Search for the cell housing the specified text and yield its [X, Y] center coordinate. 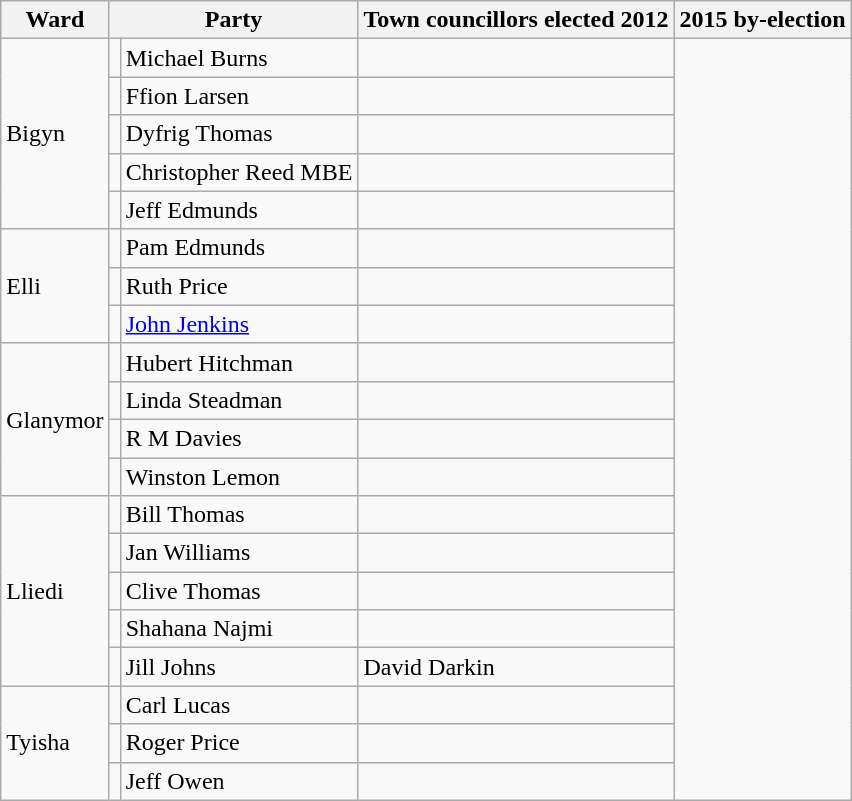
Ruth Price [239, 286]
Jill Johns [239, 667]
Carl Lucas [239, 705]
Glanymor [55, 419]
Clive Thomas [239, 591]
Jeff Edmunds [239, 210]
2015 by-election [762, 20]
Roger Price [239, 743]
Pam Edmunds [239, 248]
Jeff Owen [239, 781]
Lliedi [55, 591]
Michael Burns [239, 58]
Shahana Najmi [239, 629]
Christopher Reed MBE [239, 172]
Hubert Hitchman [239, 362]
Ffion Larsen [239, 96]
Elli [55, 286]
Winston Lemon [239, 477]
Ward [55, 20]
R M Davies [239, 438]
Tyisha [55, 743]
Bigyn [55, 134]
Jan Williams [239, 553]
Dyfrig Thomas [239, 134]
Linda Steadman [239, 400]
John Jenkins [239, 324]
Bill Thomas [239, 515]
David Darkin [516, 667]
Party [234, 20]
Town councillors elected 2012 [516, 20]
